Provide the [X, Y] coordinate of the cell's center where the given text is located.  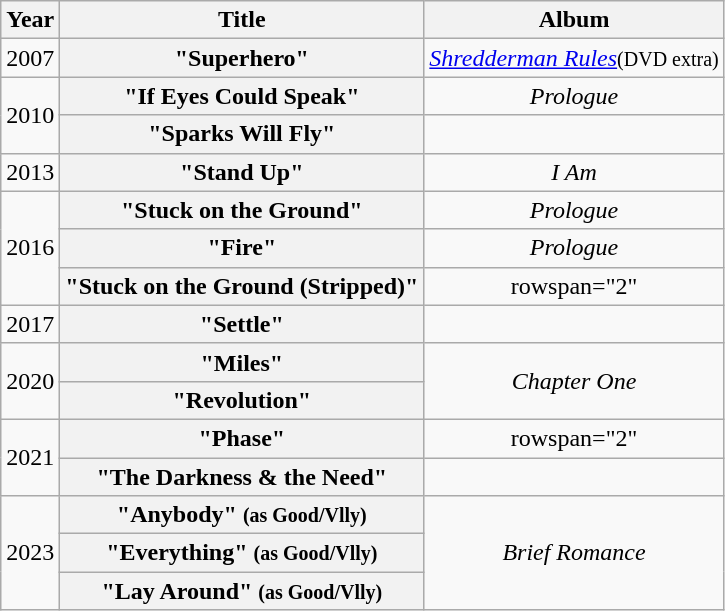
Brief Romance [574, 553]
"If Eyes Could Speak" [242, 96]
"Phase" [242, 438]
"Lay Around" (as Good/Vlly) [242, 591]
"Fire" [242, 248]
2017 [30, 324]
2016 [30, 248]
"Stuck on the Ground" [242, 210]
"The Darkness & the Need" [242, 477]
"Settle" [242, 324]
"Stuck on the Ground (Stripped)" [242, 286]
2013 [30, 172]
2010 [30, 115]
Album [574, 20]
Shredderman Rules(DVD extra) [574, 58]
"Revolution" [242, 400]
"Superhero" [242, 58]
"Sparks Will Fly" [242, 134]
2020 [30, 381]
2021 [30, 457]
Chapter One [574, 381]
"Anybody" (as Good/Vlly) [242, 515]
"Stand Up" [242, 172]
2007 [30, 58]
I Am [574, 172]
Title [242, 20]
2023 [30, 553]
"Miles" [242, 362]
"Everything" (as Good/Vlly) [242, 553]
Year [30, 20]
